Find where the given text appears and provide that cell's center as [x, y] coordinate. 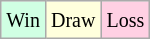
Win [24, 20]
Loss [126, 20]
Draw [72, 20]
